Extract the [X, Y] coordinate from the center of the cell holding the provided text.  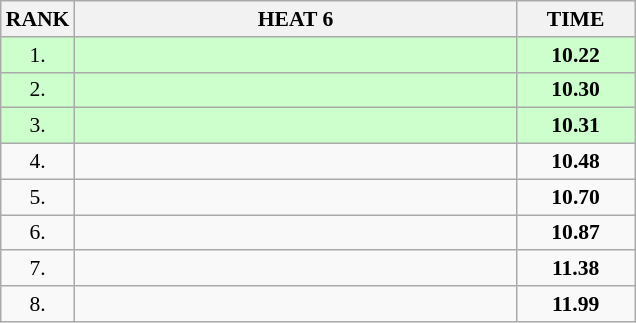
7. [38, 269]
3. [38, 126]
8. [38, 304]
RANK [38, 19]
1. [38, 55]
5. [38, 197]
4. [38, 162]
2. [38, 90]
10.31 [576, 126]
10.22 [576, 55]
TIME [576, 19]
10.48 [576, 162]
11.99 [576, 304]
6. [38, 233]
10.70 [576, 197]
10.87 [576, 233]
10.30 [576, 90]
11.38 [576, 269]
HEAT 6 [295, 19]
